From the cell containing the given text, extract its center point as (x, y) coordinate. 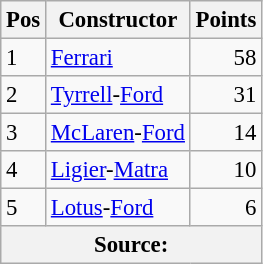
10 (226, 170)
Ligier-Matra (118, 170)
5 (24, 208)
Ferrari (118, 58)
2 (24, 95)
Tyrrell-Ford (118, 95)
14 (226, 133)
6 (226, 208)
4 (24, 170)
58 (226, 58)
Points (226, 20)
Constructor (118, 20)
Lotus-Ford (118, 208)
McLaren-Ford (118, 133)
31 (226, 95)
3 (24, 133)
Source: (132, 245)
Pos (24, 20)
1 (24, 58)
